Output the (x, y) coordinate of the center of the cell containing the given text.  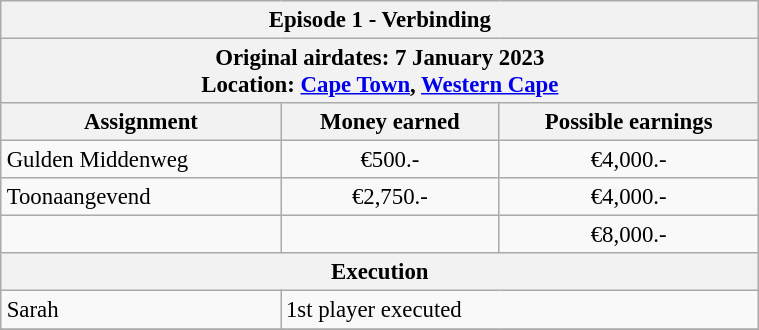
Money earned (390, 122)
Assignment (140, 122)
Execution (380, 272)
€500.- (390, 160)
Original airdates: 7 January 2023Location: Cape Town, Western Cape (380, 70)
€8,000.- (628, 235)
€2,750.- (390, 197)
Possible earnings (628, 122)
1st player executed (520, 310)
Sarah (140, 310)
Gulden Middenweg (140, 160)
Episode 1 - Verbinding (380, 20)
Toonaangevend (140, 197)
